Return (X, Y) of the center of cell containing provided text 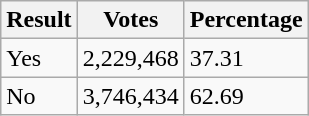
62.69 (246, 96)
Votes (130, 20)
Yes (39, 58)
Percentage (246, 20)
37.31 (246, 58)
2,229,468 (130, 58)
Result (39, 20)
No (39, 96)
3,746,434 (130, 96)
